Find where the given text appears and provide that cell's center as [x, y] coordinate. 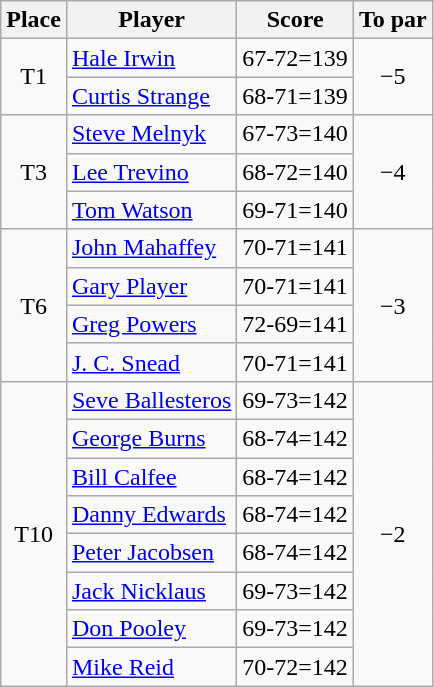
J. C. Snead [151, 362]
Greg Powers [151, 324]
67-72=139 [296, 58]
67-73=140 [296, 134]
Curtis Strange [151, 96]
Hale Irwin [151, 58]
−4 [392, 172]
−5 [392, 77]
T3 [34, 172]
Seve Ballesteros [151, 400]
68-71=139 [296, 96]
69-71=140 [296, 210]
72-69=141 [296, 324]
John Mahaffey [151, 248]
−3 [392, 305]
Gary Player [151, 286]
T6 [34, 305]
Score [296, 20]
To par [392, 20]
−2 [392, 533]
Lee Trevino [151, 172]
Player [151, 20]
Place [34, 20]
Mike Reid [151, 667]
Danny Edwards [151, 515]
70-72=142 [296, 667]
Don Pooley [151, 629]
68-72=140 [296, 172]
Tom Watson [151, 210]
George Burns [151, 438]
T1 [34, 77]
Jack Nicklaus [151, 591]
Bill Calfee [151, 477]
Steve Melnyk [151, 134]
T10 [34, 533]
Peter Jacobsen [151, 553]
